Determine the (x, y) coordinate at the center of the cell enclosing the given text.  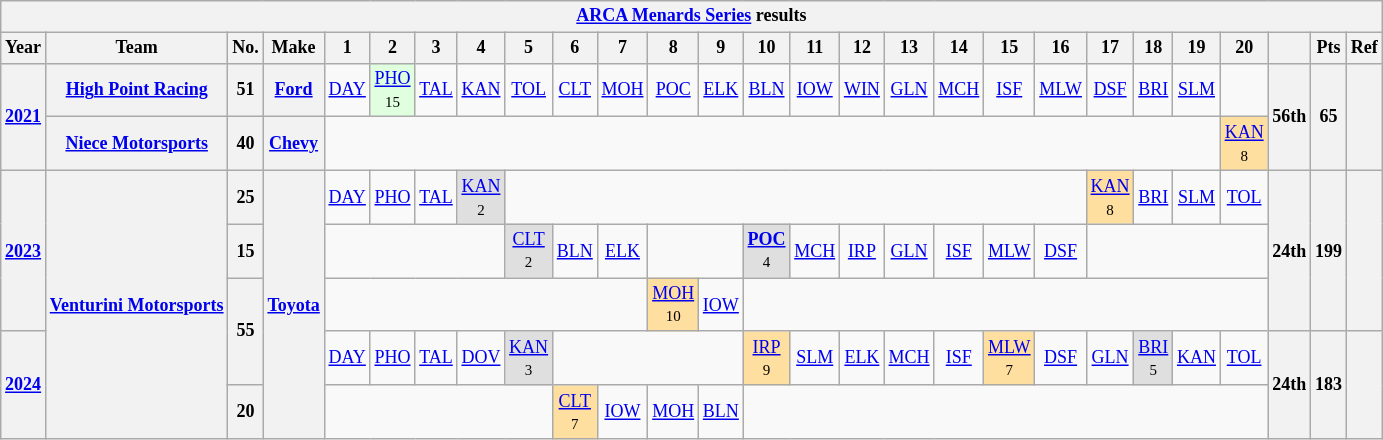
51 (246, 90)
10 (766, 48)
55 (246, 332)
Team (136, 48)
40 (246, 144)
Venturini Motorsports (136, 304)
13 (909, 48)
Make (294, 48)
2021 (24, 116)
POC4 (766, 251)
IRP9 (766, 358)
1 (347, 48)
Chevy (294, 144)
BRI5 (1154, 358)
183 (1329, 384)
2024 (24, 384)
CLT (574, 90)
19 (1197, 48)
Year (24, 48)
6 (574, 48)
14 (959, 48)
MOH10 (674, 305)
2023 (24, 250)
ARCA Menards Series results (692, 16)
2 (392, 48)
KAN3 (529, 358)
8 (674, 48)
25 (246, 197)
Ford (294, 90)
CLT7 (574, 412)
Niece Motorsports (136, 144)
17 (1110, 48)
16 (1060, 48)
KAN2 (481, 197)
Pts (1329, 48)
Ref (1364, 48)
65 (1329, 116)
3 (436, 48)
4 (481, 48)
199 (1329, 250)
7 (622, 48)
IRP (862, 251)
High Point Racing (136, 90)
PHO15 (392, 90)
MLW7 (1010, 358)
Toyota (294, 304)
18 (1154, 48)
56th (1290, 116)
CLT2 (529, 251)
5 (529, 48)
POC (674, 90)
11 (815, 48)
12 (862, 48)
DOV (481, 358)
9 (722, 48)
WIN (862, 90)
No. (246, 48)
